Return the (x, y) coordinate for the center point of the cell that contains the specified text.  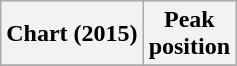
Chart (2015) (72, 34)
Peakposition (189, 34)
